Scan for the cell matching the given text and deliver its (X, Y) coordinate at center. 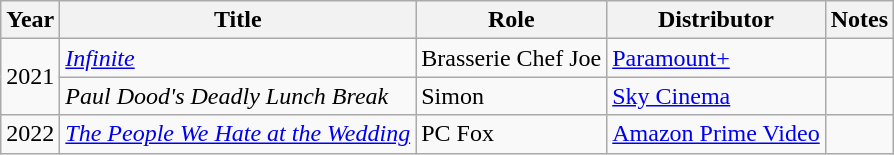
Title (238, 20)
2022 (30, 134)
PC Fox (512, 134)
Brasserie Chef Joe (512, 58)
Infinite (238, 58)
Simon (512, 96)
The People We Hate at the Wedding (238, 134)
Paramount+ (716, 58)
Paul Dood's Deadly Lunch Break (238, 96)
Year (30, 20)
Role (512, 20)
Distributor (716, 20)
2021 (30, 77)
Sky Cinema (716, 96)
Amazon Prime Video (716, 134)
Notes (859, 20)
